For the text-containing cell, return its midpoint in (X, Y) coordinate format. 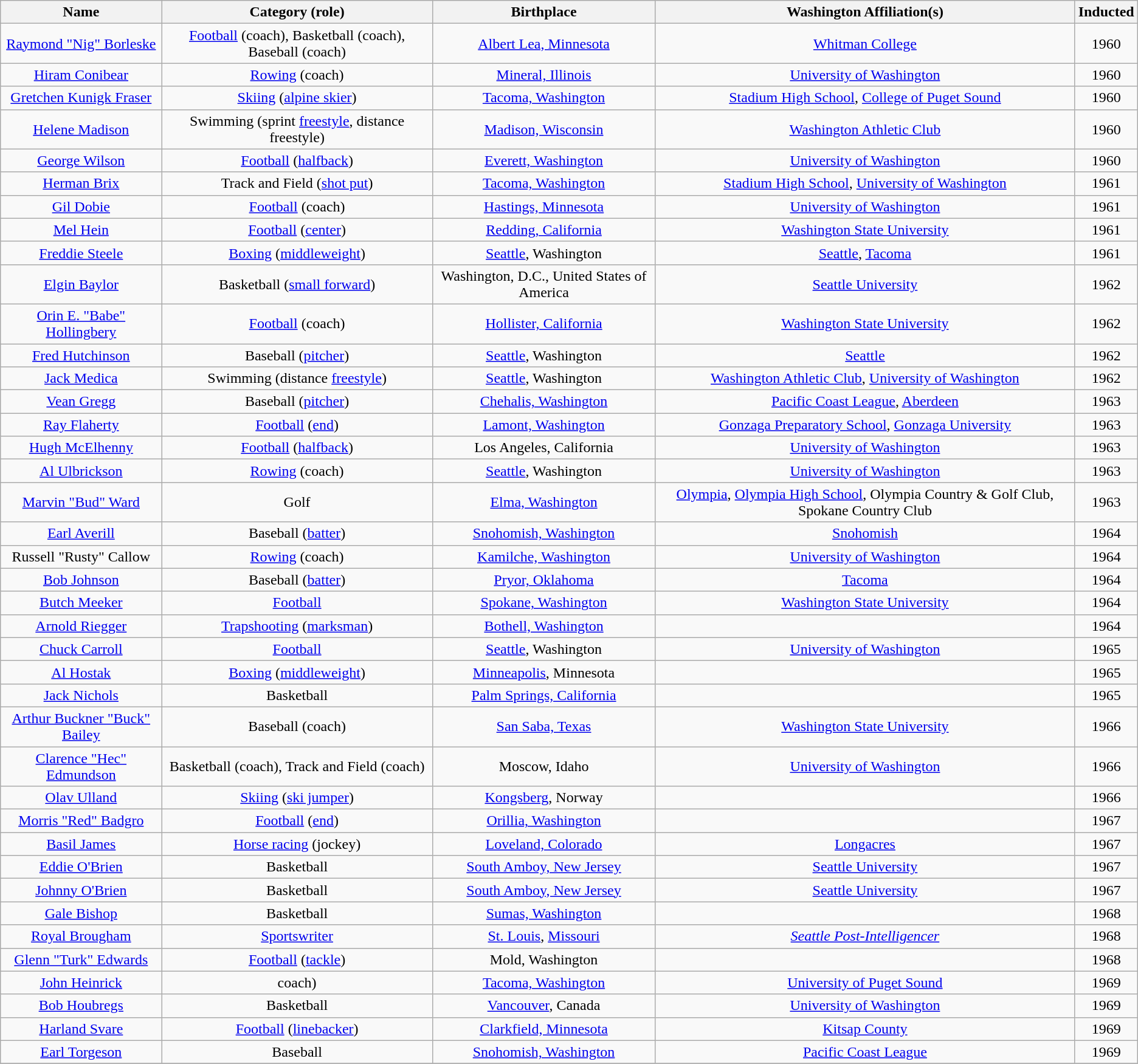
Hollister, California (543, 323)
Elgin Baylor (81, 284)
Pryor, Oklahoma (543, 580)
Arnold Riegger (81, 626)
Swimming (sprint freestyle, distance freestyle) (297, 129)
Fred Hutchinson (81, 355)
St. Louis, Missouri (543, 936)
Washington Athletic Club, University of Washington (865, 379)
Al Hostak (81, 672)
Category (role) (297, 12)
John Heinrick (81, 983)
Chehalis, Washington (543, 402)
Whitman College (865, 44)
Pacific Coast League, Aberdeen (865, 402)
Vean Gregg (81, 402)
Johnny O'Brien (81, 890)
Jack Nichols (81, 695)
Stadium High School, College of Puget Sound (865, 98)
Mel Hein (81, 230)
coach) (297, 983)
Al Ulbrickson (81, 471)
Golf (297, 502)
Vancouver, Canada (543, 1006)
Trapshooting (marksman) (297, 626)
Washington Affiliation(s) (865, 12)
Hastings, Minnesota (543, 207)
Gale Bishop (81, 913)
Kitsap County (865, 1029)
George Wilson (81, 160)
Basketball (coach), Track and Field (coach) (297, 766)
Football (coach), Basketball (coach), Baseball (coach) (297, 44)
Football (linebacker) (297, 1029)
Sportswriter (297, 936)
Basil James (81, 844)
Birthplace (543, 12)
Arthur Buckner "Buck" Bailey (81, 727)
Football (center) (297, 230)
Gonzaga Preparatory School, Gonzaga University (865, 425)
Helene Madison (81, 129)
Albert Lea, Minnesota (543, 44)
Kamilche, Washington (543, 557)
Jack Medica (81, 379)
Orillia, Washington (543, 821)
Raymond "Nig" Borleske (81, 44)
Track and Field (shot put) (297, 184)
Bob Johnson (81, 580)
Seattle Post-Intelligencer (865, 936)
Moscow, Idaho (543, 766)
Pacific Coast League (865, 1052)
Lamont, Washington (543, 425)
Seattle (865, 355)
Baseball (297, 1052)
Bothell, Washington (543, 626)
Washington, D.C., United States of America (543, 284)
Mold, Washington (543, 959)
Loveland, Colorado (543, 844)
Skiing (ski jumper) (297, 798)
Snohomish (865, 534)
Horse racing (jockey) (297, 844)
Herman Brix (81, 184)
Harland Svare (81, 1029)
Hugh McElhenny (81, 448)
Skiing (alpine skier) (297, 98)
Tacoma (865, 580)
Mineral, Illinois (543, 75)
Freddie Steele (81, 253)
Inducted (1106, 12)
Gil Dobie (81, 207)
Basketball (small forward) (297, 284)
Chuck Carroll (81, 649)
Name (81, 12)
Morris "Red" Badgro (81, 821)
Minneapolis, Minnesota (543, 672)
Redding, California (543, 230)
Everett, Washington (543, 160)
Butch Meeker (81, 603)
Sumas, Washington (543, 913)
Seattle, Tacoma (865, 253)
Orin E. "Babe" Hollingbery (81, 323)
Russell "Rusty" Callow (81, 557)
Los Angeles, California (543, 448)
San Saba, Texas (543, 727)
Baseball (coach) (297, 727)
Earl Torgeson (81, 1052)
Spokane, Washington (543, 603)
Madison, Wisconsin (543, 129)
Eddie O'Brien (81, 867)
Bob Houbregs (81, 1006)
Gretchen Kunigk Fraser (81, 98)
Clarence "Hec" Edmundson (81, 766)
Hiram Conibear (81, 75)
Clarkfield, Minnesota (543, 1029)
Ray Flaherty (81, 425)
Marvin "Bud" Ward (81, 502)
Stadium High School, University of Washington (865, 184)
University of Puget Sound (865, 983)
Football (tackle) (297, 959)
Earl Averill (81, 534)
Royal Brougham (81, 936)
Swimming (distance freestyle) (297, 379)
Glenn "Turk" Edwards (81, 959)
Washington Athletic Club (865, 129)
Olav Ulland (81, 798)
Olympia, Olympia High School, Olympia Country & Golf Club, Spokane Country Club (865, 502)
Palm Springs, California (543, 695)
Kongsberg, Norway (543, 798)
Elma, Washington (543, 502)
Longacres (865, 844)
